Return the (X, Y) coordinate for the center point of the cell that contains the specified text.  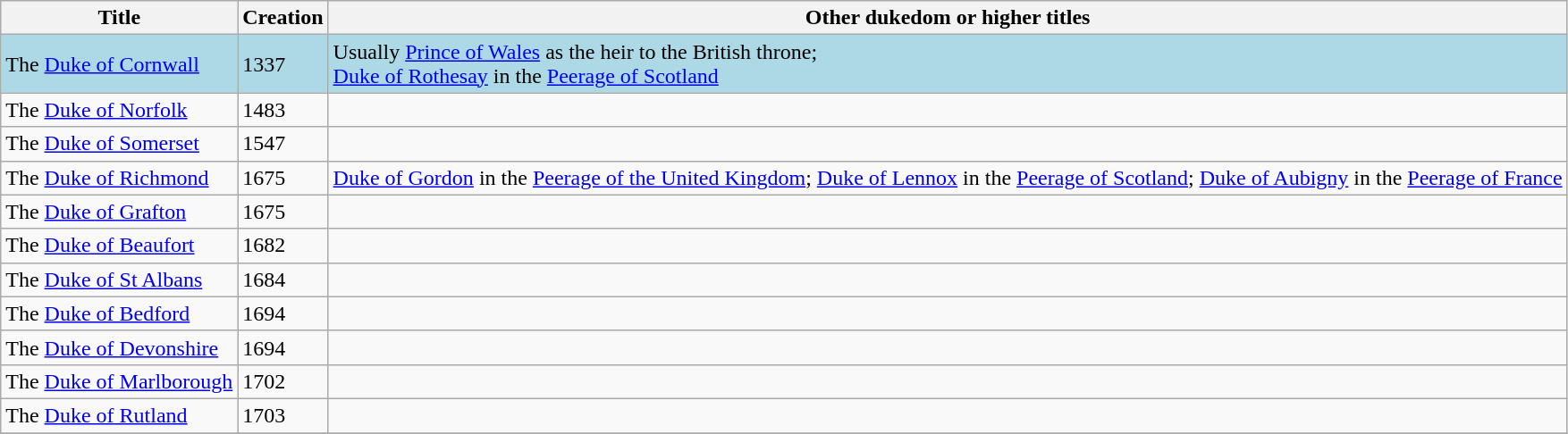
Creation (282, 18)
1483 (282, 110)
The Duke of Richmond (120, 178)
Other dukedom or higher titles (948, 18)
The Duke of St Albans (120, 280)
1682 (282, 246)
1547 (282, 144)
1337 (282, 64)
The Duke of Norfolk (120, 110)
Title (120, 18)
The Duke of Cornwall (120, 64)
The Duke of Rutland (120, 415)
The Duke of Devonshire (120, 347)
Usually Prince of Wales as the heir to the British throne;Duke of Rothesay in the Peerage of Scotland (948, 64)
1684 (282, 280)
The Duke of Marlborough (120, 381)
1703 (282, 415)
1702 (282, 381)
The Duke of Beaufort (120, 246)
The Duke of Bedford (120, 313)
Duke of Gordon in the Peerage of the United Kingdom; Duke of Lennox in the Peerage of Scotland; Duke of Aubigny in the Peerage of France (948, 178)
The Duke of Grafton (120, 212)
The Duke of Somerset (120, 144)
